Locate the cell with the specified text and output its (x, y) center coordinate. 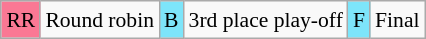
RR (20, 20)
F (359, 20)
Round robin (100, 20)
Final (398, 20)
B (172, 20)
3rd place play-off (266, 20)
